Return the (x, y) coordinate for the center point of the cell that contains the specified text.  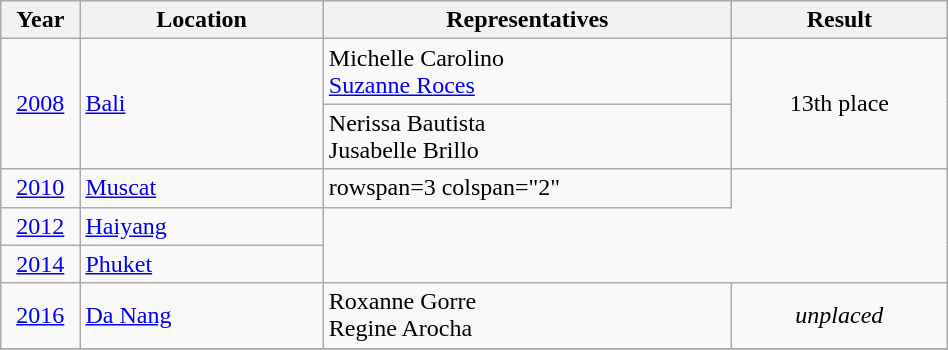
unplaced (839, 316)
2014 (40, 264)
Roxanne Gorre Regine Arocha (527, 316)
rowspan=3 colspan="2" (527, 188)
Bali (202, 104)
Muscat (202, 188)
Year (40, 20)
Result (839, 20)
2016 (40, 316)
Nerissa Bautista Jusabelle Brillo (527, 136)
Haiyang (202, 226)
2012 (40, 226)
13th place (839, 104)
2010 (40, 188)
2008 (40, 104)
Phuket (202, 264)
Representatives (527, 20)
Da Nang (202, 316)
Michelle Carolino Suzanne Roces (527, 72)
Location (202, 20)
